Return the (X, Y) coordinate for the center point of the cell that contains the specified text.  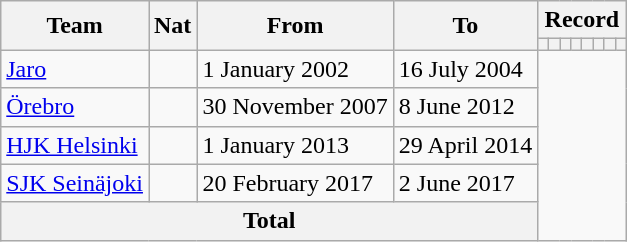
Jaro (75, 69)
Record (582, 20)
2 June 2017 (465, 183)
1 January 2002 (295, 69)
SJK Seinäjoki (75, 183)
8 June 2012 (465, 107)
Team (75, 26)
30 November 2007 (295, 107)
20 February 2017 (295, 183)
Nat (172, 26)
From (295, 26)
HJK Helsinki (75, 145)
16 July 2004 (465, 69)
Total (270, 221)
To (465, 26)
1 January 2013 (295, 145)
Örebro (75, 107)
29 April 2014 (465, 145)
